Search for the cell housing the specified text and yield its (x, y) center coordinate. 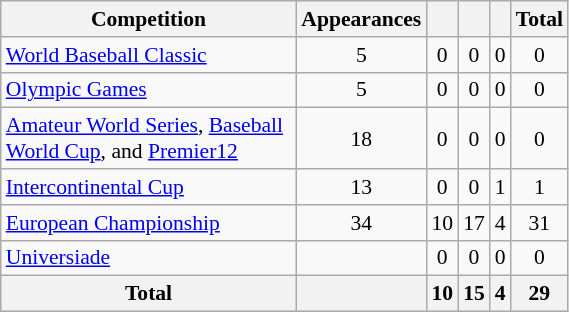
Universiade (149, 258)
Competition (149, 19)
17 (474, 223)
34 (361, 223)
29 (540, 294)
Olympic Games (149, 90)
15 (474, 294)
World Baseball Classic (149, 55)
European Championship (149, 223)
13 (361, 187)
Appearances (361, 19)
31 (540, 223)
Intercontinental Cup (149, 187)
Amateur World Series, Baseball World Cup, and Premier12 (149, 138)
18 (361, 138)
